Detect which cell encompasses the target text, then output its (x, y) center coordinate. 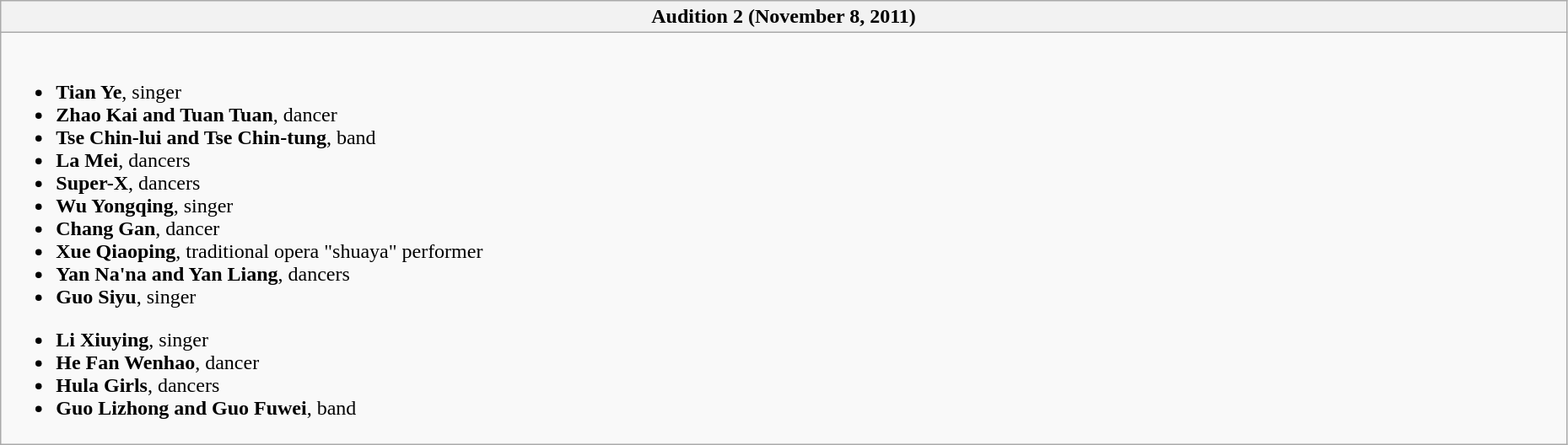
Audition 2 (November 8, 2011) (784, 17)
